Determine the (X, Y) coordinate at the center of the cell enclosing the given text.  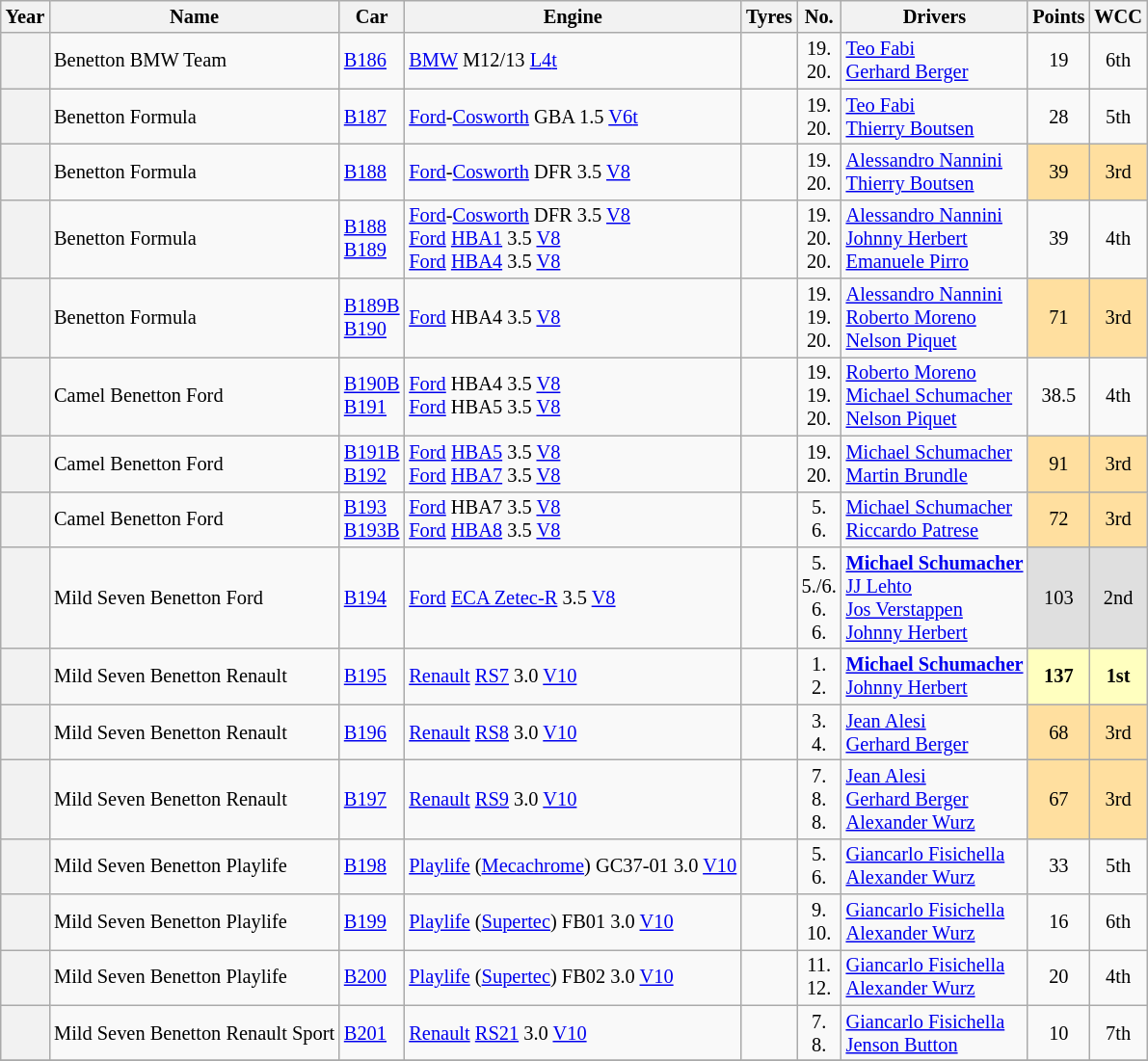
Renault RS8 3.0 V10 (573, 732)
1.2. (819, 676)
B186 (372, 61)
Renault RS21 3.0 V10 (573, 1033)
137 (1058, 676)
B198 (372, 866)
B201 (372, 1033)
Playlife (Supertec) FB02 3.0 V10 (573, 977)
Ford HBA7 3.5 V8Ford HBA8 3.5 V8 (573, 519)
B188 (372, 172)
68 (1058, 732)
33 (1058, 866)
Michael Schumacher JJ Lehto Jos Verstappen Johnny Herbert (935, 597)
28 (1058, 117)
B187 (372, 117)
BMW M12/13 L4t (573, 61)
Engine (573, 16)
B199 (372, 922)
B188B189 (372, 239)
Points (1058, 16)
Giancarlo Fisichella Jenson Button (935, 1033)
Jean Alesi Gerhard Berger (935, 732)
Playlife (Mecachrome) GC37-01 3.0 V10 (573, 866)
Renault RS9 3.0 V10 (573, 799)
Roberto Moreno Michael Schumacher Nelson Piquet (935, 396)
7.8.8. (819, 799)
Tyres (769, 16)
10 (1058, 1033)
B197 (372, 799)
7.8. (819, 1033)
91 (1058, 464)
WCC (1118, 16)
Jean Alesi Gerhard Berger Alexander Wurz (935, 799)
B191BB192 (372, 464)
Mild Seven Benetton Renault Sport (195, 1033)
Benetton BMW Team (195, 61)
B189BB190 (372, 318)
B190BB191 (372, 396)
Ford HBA5 3.5 V8Ford HBA7 3.5 V8 (573, 464)
38.5 (1058, 396)
7th (1118, 1033)
Name (195, 16)
Michael Schumacher Martin Brundle (935, 464)
1st (1118, 676)
Drivers (935, 16)
Renault RS7 3.0 V10 (573, 676)
20 (1058, 977)
Alessandro Nannini Johnny Herbert Emanuele Pirro (935, 239)
9.10. (819, 922)
B196 (372, 732)
Mild Seven Benetton Ford (195, 597)
B195 (372, 676)
B194 (372, 597)
Ford-Cosworth DFR 3.5 V8Ford HBA1 3.5 V8Ford HBA4 3.5 V8 (573, 239)
72 (1058, 519)
Ford HBA4 3.5 V8Ford HBA5 3.5 V8 (573, 396)
Playlife (Supertec) FB01 3.0 V10 (573, 922)
Teo Fabi Gerhard Berger (935, 61)
19 (1058, 61)
2nd (1118, 597)
11.12. (819, 977)
71 (1058, 318)
Teo Fabi Thierry Boutsen (935, 117)
19.20.20. (819, 239)
Alessandro Nannini Roberto Moreno Nelson Piquet (935, 318)
Ford-Cosworth DFR 3.5 V8 (573, 172)
Car (372, 16)
B193B193B (372, 519)
Ford-Cosworth GBA 1.5 V6t (573, 117)
Michael Schumacher Johnny Herbert (935, 676)
Alessandro Nannini Thierry Boutsen (935, 172)
Ford ECA Zetec-R 3.5 V8 (573, 597)
Michael Schumacher Riccardo Patrese (935, 519)
5.5./6.6.6. (819, 597)
67 (1058, 799)
Ford HBA4 3.5 V8 (573, 318)
103 (1058, 597)
Year (25, 16)
16 (1058, 922)
3.4. (819, 732)
B200 (372, 977)
No. (819, 16)
